Scan for the cell matching the given text and deliver its (x, y) coordinate at center. 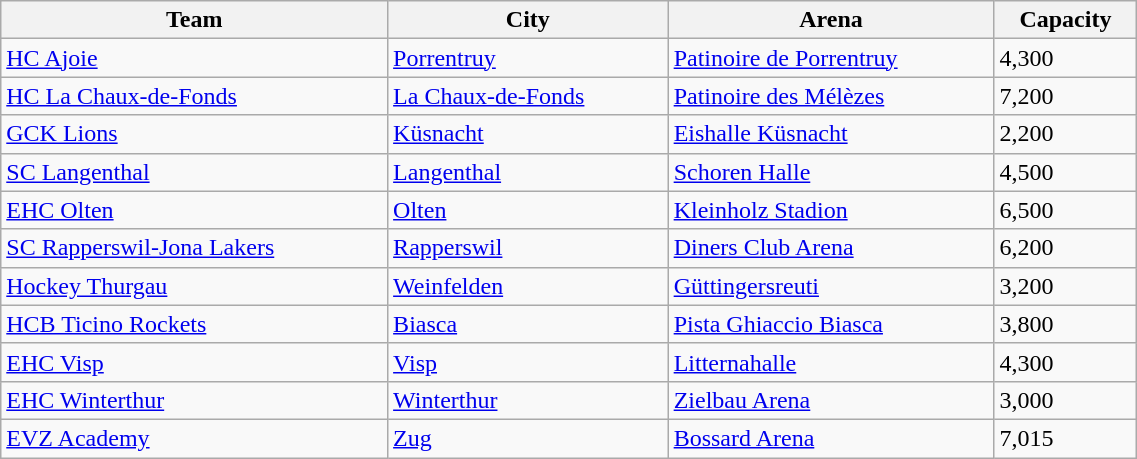
EHC Visp (194, 362)
HC La Chaux-de-Fonds (194, 96)
Kleinholz Stadion (831, 210)
GCK Lions (194, 134)
6,200 (1066, 248)
Eishalle Küsnacht (831, 134)
6,500 (1066, 210)
Winterthur (528, 400)
7,200 (1066, 96)
7,015 (1066, 438)
Porrentruy (528, 58)
Capacity (1066, 20)
3,000 (1066, 400)
Team (194, 20)
3,800 (1066, 324)
Litternahalle (831, 362)
Hockey Thurgau (194, 286)
Weinfelden (528, 286)
SC Langenthal (194, 172)
EVZ Academy (194, 438)
City (528, 20)
Bossard Arena (831, 438)
EHC Winterthur (194, 400)
Langenthal (528, 172)
Visp (528, 362)
Güttingersreuti (831, 286)
Pista Ghiaccio Biasca (831, 324)
4,500 (1066, 172)
Biasca (528, 324)
La Chaux-de-Fonds (528, 96)
Rapperswil (528, 248)
Zug (528, 438)
Patinoire des Mélèzes (831, 96)
HCB Ticino Rockets (194, 324)
Patinoire de Porrentruy (831, 58)
2,200 (1066, 134)
Arena (831, 20)
SC Rapperswil-Jona Lakers (194, 248)
3,200 (1066, 286)
Küsnacht (528, 134)
Zielbau Arena (831, 400)
Olten (528, 210)
Schoren Halle (831, 172)
EHC Olten (194, 210)
HC Ajoie (194, 58)
Diners Club Arena (831, 248)
